Detect which cell encompasses the target text, then output its [X, Y] center coordinate. 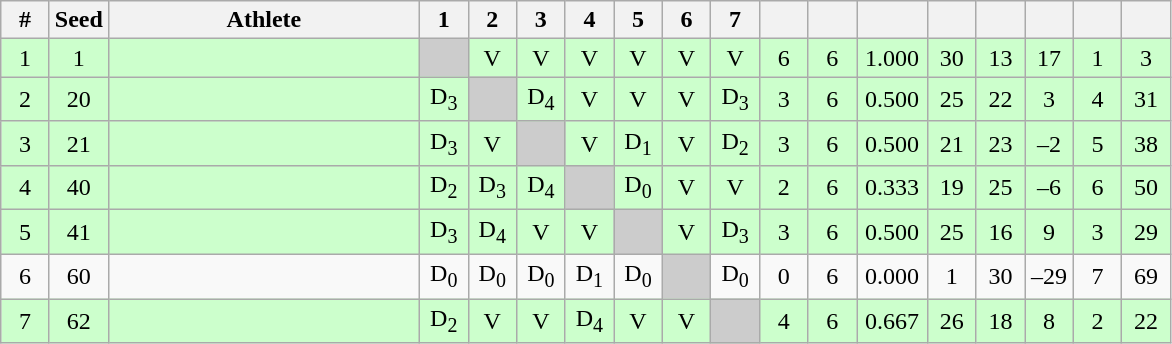
Athlete [264, 20]
–2 [1050, 143]
19 [952, 188]
41 [78, 232]
20 [78, 99]
50 [1146, 188]
60 [78, 276]
18 [1000, 321]
–29 [1050, 276]
69 [1146, 276]
40 [78, 188]
26 [952, 321]
Seed [78, 20]
0.667 [892, 321]
62 [78, 321]
13 [1000, 58]
29 [1146, 232]
0.333 [892, 188]
31 [1146, 99]
8 [1050, 321]
1.000 [892, 58]
16 [1000, 232]
–6 [1050, 188]
23 [1000, 143]
0 [784, 276]
9 [1050, 232]
# [26, 20]
0.000 [892, 276]
38 [1146, 143]
17 [1050, 58]
